Pinpoint the cell where the given text exists, returning its [X, Y] midpoint coordinate. 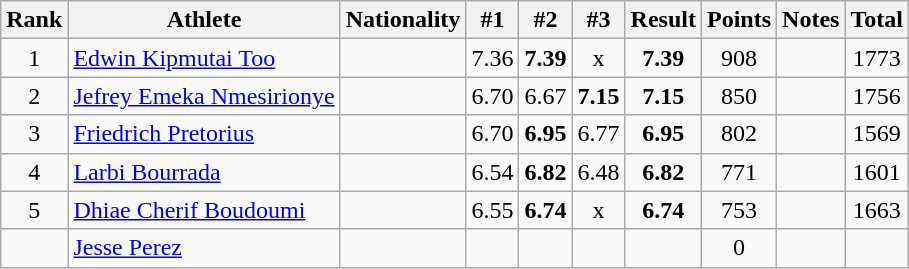
6.48 [598, 172]
6.55 [492, 210]
Jefrey Emeka Nmesirionye [204, 96]
1 [34, 58]
#3 [598, 20]
3 [34, 134]
5 [34, 210]
Nationality [403, 20]
Result [663, 20]
802 [738, 134]
1569 [877, 134]
6.54 [492, 172]
Total [877, 20]
908 [738, 58]
771 [738, 172]
6.77 [598, 134]
6.67 [546, 96]
Jesse Perez [204, 248]
Points [738, 20]
#2 [546, 20]
Athlete [204, 20]
0 [738, 248]
2 [34, 96]
1756 [877, 96]
Friedrich Pretorius [204, 134]
Notes [811, 20]
753 [738, 210]
#1 [492, 20]
4 [34, 172]
Edwin Kipmutai Too [204, 58]
1601 [877, 172]
Rank [34, 20]
7.36 [492, 58]
Larbi Bourrada [204, 172]
Dhiae Cherif Boudoumi [204, 210]
1773 [877, 58]
850 [738, 96]
1663 [877, 210]
